Locate the cell with the specified text and output its (x, y) center coordinate. 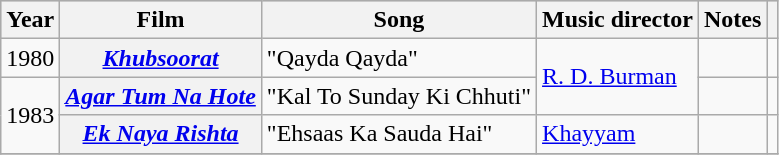
"Qayda Qayda" (398, 58)
"Ehsaas Ka Sauda Hai" (398, 134)
Ek Naya Rishta (161, 134)
Film (161, 20)
Song (398, 20)
Notes (732, 20)
Music director (618, 20)
Agar Tum Na Hote (161, 96)
Year (30, 20)
1980 (30, 58)
1983 (30, 115)
Khayyam (618, 134)
R. D. Burman (618, 77)
"Kal To Sunday Ki Chhuti" (398, 96)
Khubsoorat (161, 58)
